Return the (X, Y) coordinate for the center point of the cell that contains the specified text.  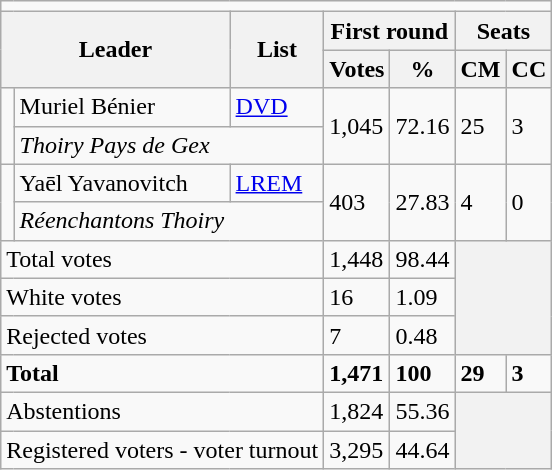
White votes (162, 297)
Yaēl Yavanovitch (122, 183)
0.48 (422, 335)
Rejected votes (162, 335)
DVD (277, 107)
29 (480, 373)
Total (162, 373)
Abstentions (162, 411)
1,045 (357, 126)
0 (529, 202)
98.44 (422, 259)
25 (480, 126)
55.36 (422, 411)
1,448 (357, 259)
% (422, 69)
7 (357, 335)
LREM (277, 183)
Registered voters - voter turnout (162, 449)
4 (480, 202)
1,824 (357, 411)
Réenchantons Thoiry (169, 221)
Thoiry Pays de Gex (169, 145)
44.64 (422, 449)
100 (422, 373)
72.16 (422, 126)
Muriel Bénier (122, 107)
CM (480, 69)
Votes (357, 69)
27.83 (422, 202)
16 (357, 297)
CC (529, 69)
List (277, 50)
Total votes (162, 259)
Leader (116, 50)
1,471 (357, 373)
1.09 (422, 297)
First round (390, 31)
3,295 (357, 449)
403 (357, 202)
Seats (504, 31)
